Scan for the cell matching the given text and deliver its (x, y) coordinate at center. 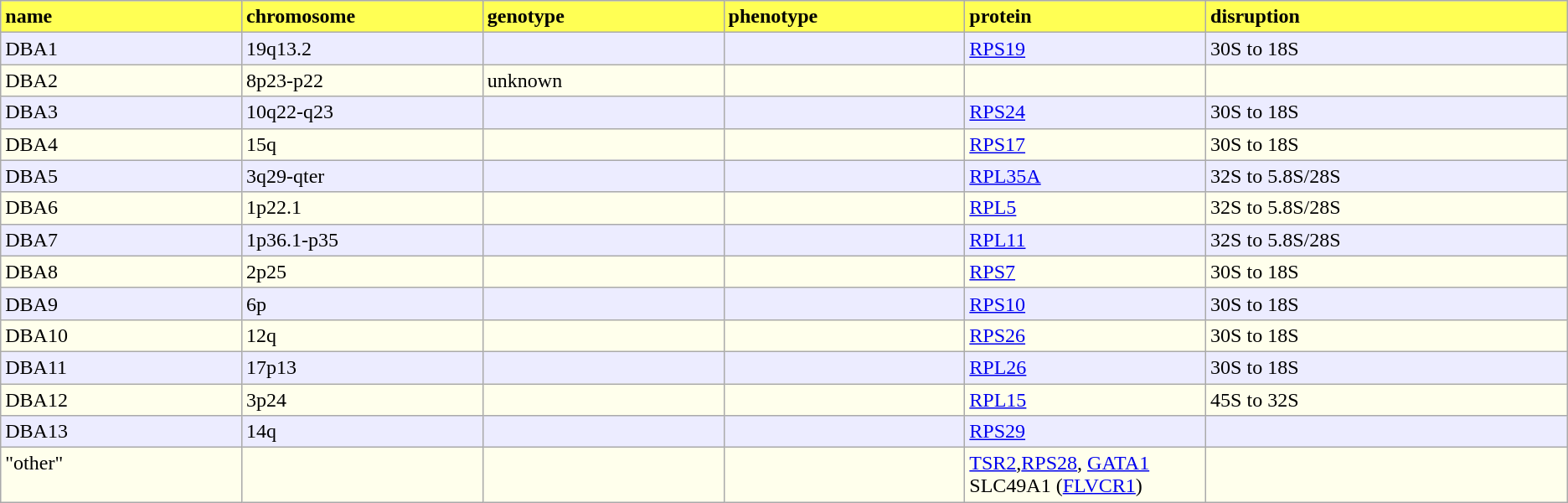
DBA6 (121, 208)
"other" (121, 474)
RPS26 (1086, 335)
disruption (1387, 17)
RPL15 (1086, 400)
DBA2 (121, 80)
RPL35A (1086, 176)
DBA3 (121, 112)
name (121, 17)
RPS29 (1086, 432)
1p36.1-p35 (363, 240)
DBA4 (121, 144)
DBA1 (121, 49)
DBA11 (121, 367)
DBA13 (121, 432)
RPS7 (1086, 272)
RPL26 (1086, 367)
RPS17 (1086, 144)
DBA10 (121, 335)
19q13.2 (363, 49)
RPS19 (1086, 49)
DBA12 (121, 400)
8p23-p22 (363, 80)
unknown (603, 80)
15q (363, 144)
3p24 (363, 400)
genotype (603, 17)
DBA8 (121, 272)
2p25 (363, 272)
RPS24 (1086, 112)
45S to 32S (1387, 400)
10q22-q23 (363, 112)
DBA9 (121, 303)
chromosome (363, 17)
phenotype (844, 17)
17p13 (363, 367)
12q (363, 335)
14q (363, 432)
TSR2,RPS28, GATA1SLC49A1 (FLVCR1) (1086, 474)
protein (1086, 17)
RPL5 (1086, 208)
1p22.1 (363, 208)
RPL11 (1086, 240)
DBA7 (121, 240)
3q29-qter (363, 176)
RPS10 (1086, 303)
DBA5 (121, 176)
6p (363, 303)
